Locate the cell with the specified text and output its [x, y] center coordinate. 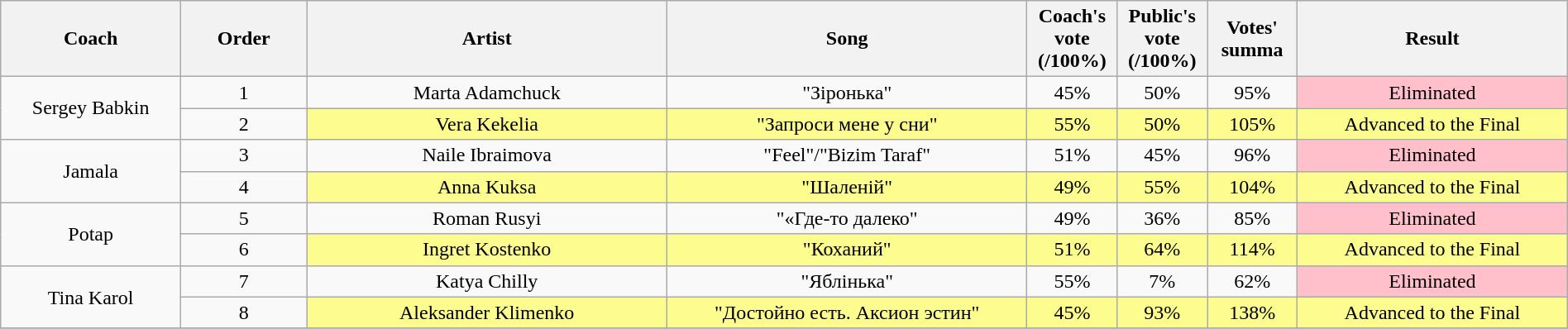
Song [847, 39]
"«Где-то далеко" [847, 218]
93% [1163, 312]
138% [1252, 312]
"Шаленiй" [847, 187]
Jamala [91, 171]
2 [244, 124]
Coach's vote (/100%) [1072, 39]
96% [1252, 155]
Marta Adamchuck [487, 93]
95% [1252, 93]
Anna Kuksа [487, 187]
Coach [91, 39]
Sergey Babkin [91, 108]
Votes' summa [1252, 39]
Vera Kekelia [487, 124]
5 [244, 218]
Ingret Kostenko [487, 250]
"Запроси мене у сни" [847, 124]
"Яблiнька" [847, 281]
6 [244, 250]
Result [1432, 39]
3 [244, 155]
85% [1252, 218]
Potap [91, 234]
"Достойно есть. Аксион эстин" [847, 312]
64% [1163, 250]
Order [244, 39]
62% [1252, 281]
114% [1252, 250]
36% [1163, 218]
1 [244, 93]
"Зiронька" [847, 93]
8 [244, 312]
4 [244, 187]
105% [1252, 124]
104% [1252, 187]
7 [244, 281]
7% [1163, 281]
"Коханий" [847, 250]
"Feel"/"Bizim Taraf" [847, 155]
Roman Rusyi [487, 218]
Tina Karol [91, 297]
Aleksander Klimenko [487, 312]
Public's vote (/100%) [1163, 39]
Katya Chilly [487, 281]
Naile Ibraimova [487, 155]
Artist [487, 39]
